Search for the cell housing the specified text and yield its [X, Y] center coordinate. 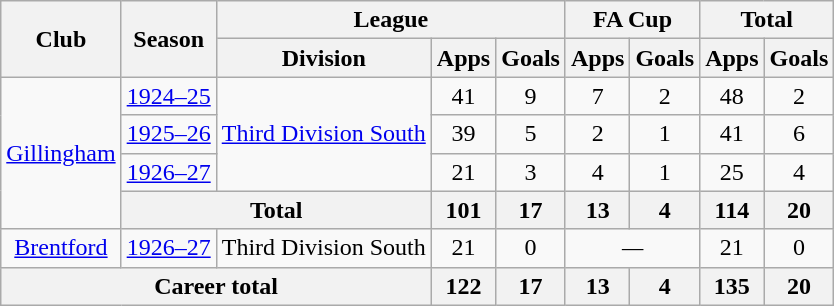
3 [531, 172]
FA Cup [632, 20]
39 [463, 134]
— [632, 248]
7 [597, 96]
6 [799, 134]
135 [732, 286]
48 [732, 96]
122 [463, 286]
Season [168, 39]
Brentford [61, 248]
25 [732, 172]
Club [61, 39]
1925–26 [168, 134]
5 [531, 134]
Career total [216, 286]
Gillingham [61, 153]
114 [732, 210]
101 [463, 210]
1924–25 [168, 96]
League [390, 20]
9 [531, 96]
Division [324, 58]
